Capture the cell that displays the provided text and extract its [X, Y] central coordinate. 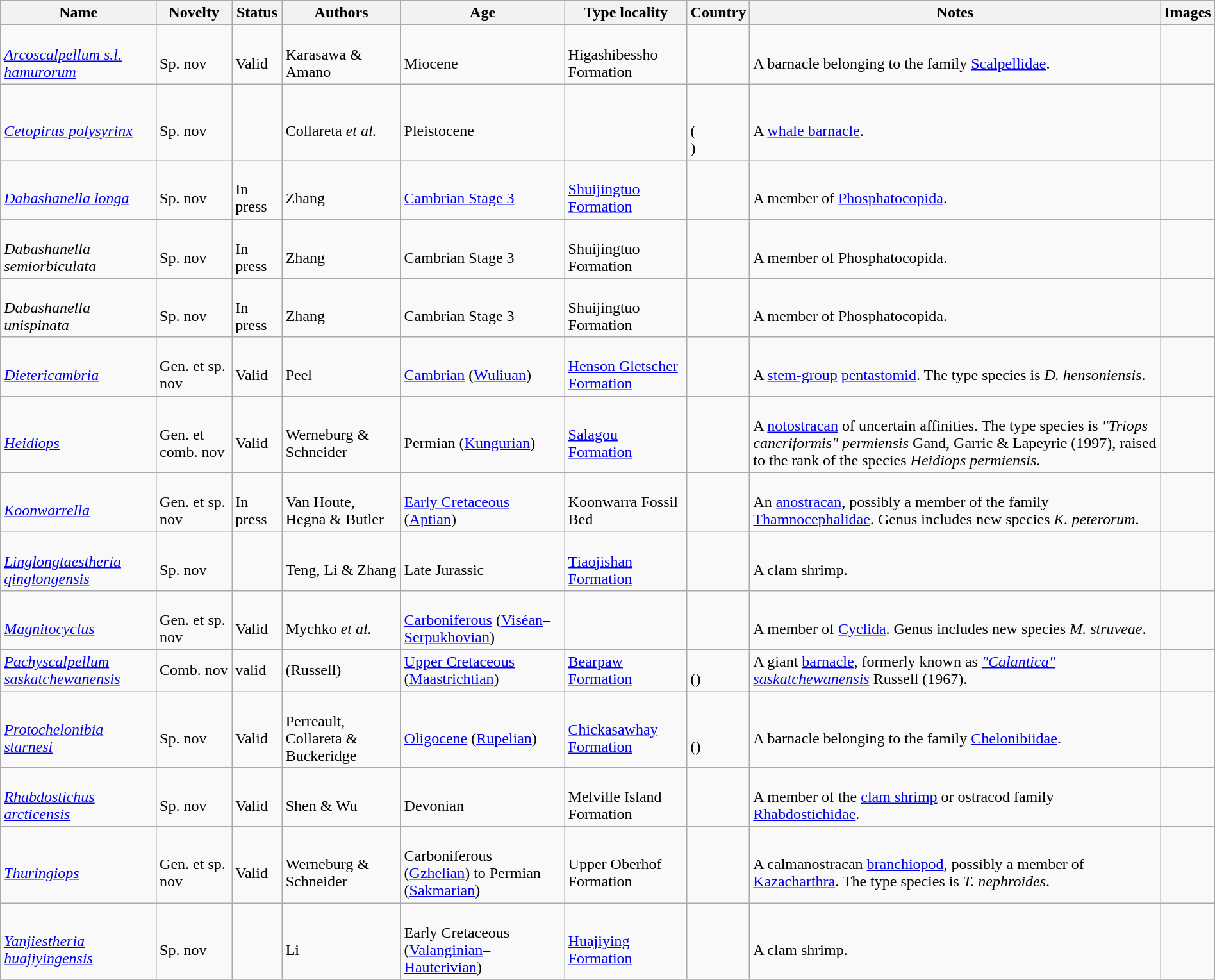
Bearpaw Formation [625, 670]
A member of Cyclida. Genus includes new species M. struveae. [955, 620]
A stem-group pentastomid. The type species is D. hensoniensis. [955, 367]
Cetopirus polysyrinx [78, 122]
Higashibessho Formation [625, 54]
Thuringiops [78, 865]
Tiaojishan Formation [625, 561]
Age [483, 13]
Van Houte, Hegna & Butler [341, 502]
Henson Gletscher Formation [625, 367]
Upper Cretaceous (Maastrichtian) [483, 670]
Oligocene (Rupelian) [483, 729]
A barnacle belonging to the family Chelonibiidae. [955, 729]
An anostracan, possibly a member of the family Thamnocephalidae. Genus includes new species K. peterorum. [955, 502]
A barnacle belonging to the family Scalpellidae. [955, 54]
Images [1187, 13]
Collareta et al. [341, 122]
Dabashanella unispinata [78, 308]
Early Cretaceous (Aptian) [483, 502]
Carboniferous (Gzhelian) to Permian (Sakmarian) [483, 865]
Dabashanella longa [78, 190]
Peel [341, 367]
Li [341, 941]
Country [718, 13]
A calmanostracan branchiopod, possibly a member of Kazacharthra. The type species is T. nephroides. [955, 865]
Late Jurassic [483, 561]
Perreault, Collareta & Buckeridge [341, 729]
Huajiying Formation [625, 941]
A whale barnacle. [955, 122]
Authors [341, 13]
Cambrian (Wuliuan) [483, 367]
Yanjiestheria huajiyingensis [78, 941]
Status [257, 13]
Gen. et comb. nov [194, 435]
Dabashanella semiorbiculata [78, 249]
A member of the clam shrimp or ostracod family Rhabdostichidae. [955, 797]
Pachyscalpellum saskatchewanensis [78, 670]
A giant barnacle, formerly known as "Calantica" saskatchewanensis Russell (1967). [955, 670]
Rhabdostichus arcticensis [78, 797]
Pleistocene [483, 122]
Salagou Formation [625, 435]
Karasawa & Amano [341, 54]
Koonwarrella [78, 502]
Permian (Kungurian) [483, 435]
Early Cretaceous (Valanginian–Hauterivian) [483, 941]
Heidiops [78, 435]
Miocene [483, 54]
Notes [955, 13]
Linglongtaestheria qinglongensis [78, 561]
Upper Oberhof Formation [625, 865]
Type locality [625, 13]
Carboniferous (Viséan–Serpukhovian) [483, 620]
Shen & Wu [341, 797]
Dietericambria [78, 367]
Comb. nov [194, 670]
Magnitocyclus [78, 620]
Mychko et al. [341, 620]
Chickasawhay Formation [625, 729]
Name [78, 13]
Protochelonibia starnesi [78, 729]
(Russell) [341, 670]
Devonian [483, 797]
valid [257, 670]
Melville Island Formation [625, 797]
Arcoscalpellum s.l. hamurorum [78, 54]
Teng, Li & Zhang [341, 561]
Koonwarra Fossil Bed [625, 502]
Novelty [194, 13]
